Return (X, Y) of the center of cell containing provided text 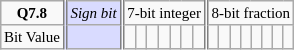
Sign bit (94, 13)
8-bit fraction (250, 13)
Bit Value (32, 37)
7-bit integer (164, 13)
Q7.8 (32, 13)
